Return the [x, y] coordinate for the center point of the cell that contains the specified text.  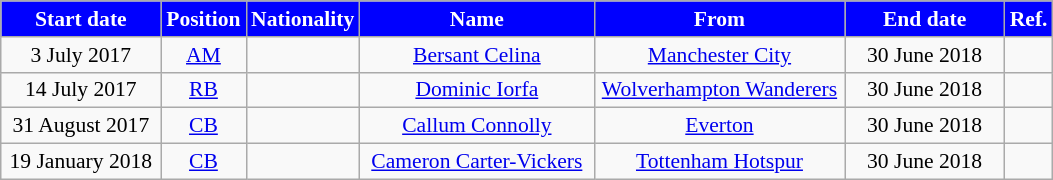
Wolverhampton Wanderers [719, 90]
Everton [719, 126]
RB [204, 90]
3 July 2017 [81, 55]
Callum Connolly [476, 126]
From [719, 19]
31 August 2017 [81, 126]
Position [204, 19]
End date [925, 19]
AM [204, 55]
Start date [81, 19]
19 January 2018 [81, 162]
Bersant Celina [476, 55]
Nationality [302, 19]
Cameron Carter-Vickers [476, 162]
Tottenham Hotspur [719, 162]
Manchester City [719, 55]
Name [476, 19]
Ref. [1029, 19]
14 July 2017 [81, 90]
Dominic Iorfa [476, 90]
